Scan for the cell matching the given text and deliver its (X, Y) coordinate at center. 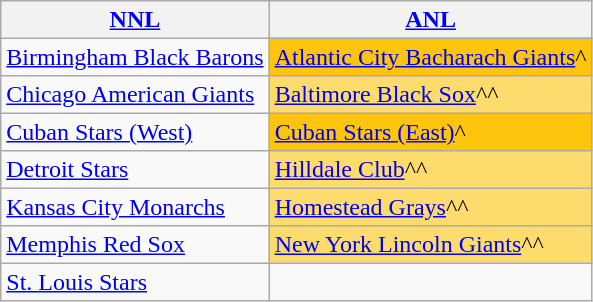
Homestead Grays^^ (430, 206)
Kansas City Monarchs (135, 206)
Baltimore Black Sox^^ (430, 94)
Cuban Stars (East)^ (430, 132)
Atlantic City Bacharach Giants^ (430, 56)
Hilldale Club^^ (430, 170)
St. Louis Stars (135, 282)
ANL (430, 20)
Detroit Stars (135, 170)
Chicago American Giants (135, 94)
Cuban Stars (West) (135, 132)
Birmingham Black Barons (135, 56)
New York Lincoln Giants^^ (430, 244)
NNL (135, 20)
Memphis Red Sox (135, 244)
